Identify which cell holds the provided text, then report its (X, Y) central coordinate. 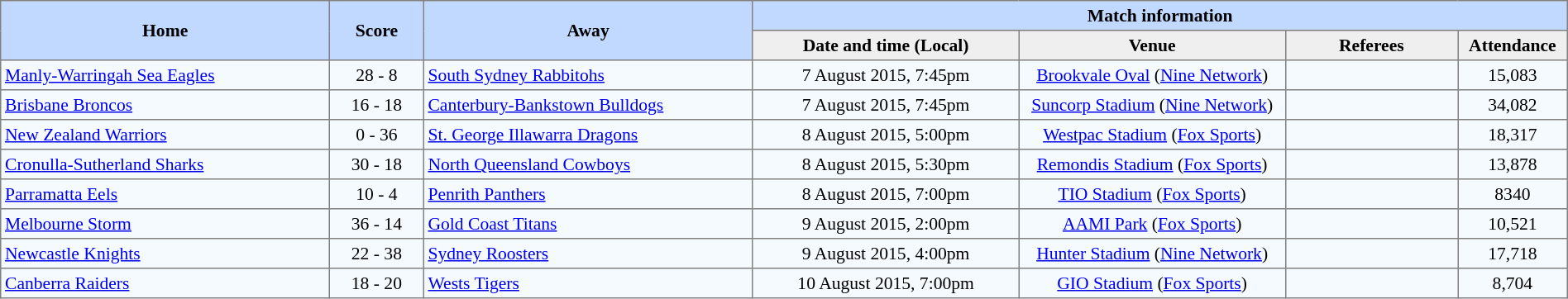
Hunter Stadium (Nine Network) (1152, 254)
10,521 (1513, 224)
Canterbury-Bankstown Bulldogs (588, 105)
Gold Coast Titans (588, 224)
Venue (1152, 45)
Brisbane Broncos (165, 105)
Referees (1371, 45)
GIO Stadium (Fox Sports) (1152, 283)
Wests Tigers (588, 283)
17,718 (1513, 254)
Date and time (Local) (886, 45)
Manly-Warringah Sea Eagles (165, 75)
Suncorp Stadium (Nine Network) (1152, 105)
Home (165, 31)
AAMI Park (Fox Sports) (1152, 224)
Westpac Stadium (Fox Sports) (1152, 135)
9 August 2015, 4:00pm (886, 254)
36 - 14 (377, 224)
9 August 2015, 2:00pm (886, 224)
Canberra Raiders (165, 283)
15,083 (1513, 75)
28 - 8 (377, 75)
8 August 2015, 5:00pm (886, 135)
Newcastle Knights (165, 254)
10 August 2015, 7:00pm (886, 283)
Penrith Panthers (588, 194)
Attendance (1513, 45)
Remondis Stadium (Fox Sports) (1152, 164)
18,317 (1513, 135)
10 - 4 (377, 194)
Match information (1159, 16)
34,082 (1513, 105)
8340 (1513, 194)
South Sydney Rabbitohs (588, 75)
Away (588, 31)
TIO Stadium (Fox Sports) (1152, 194)
North Queensland Cowboys (588, 164)
22 - 38 (377, 254)
Parramatta Eels (165, 194)
8 August 2015, 7:00pm (886, 194)
30 - 18 (377, 164)
13,878 (1513, 164)
Brookvale Oval (Nine Network) (1152, 75)
0 - 36 (377, 135)
Melbourne Storm (165, 224)
8,704 (1513, 283)
18 - 20 (377, 283)
Sydney Roosters (588, 254)
St. George Illawarra Dragons (588, 135)
New Zealand Warriors (165, 135)
Score (377, 31)
Cronulla-Sutherland Sharks (165, 164)
8 August 2015, 5:30pm (886, 164)
16 - 18 (377, 105)
